From the cell containing the given text, extract its center point as (x, y) coordinate. 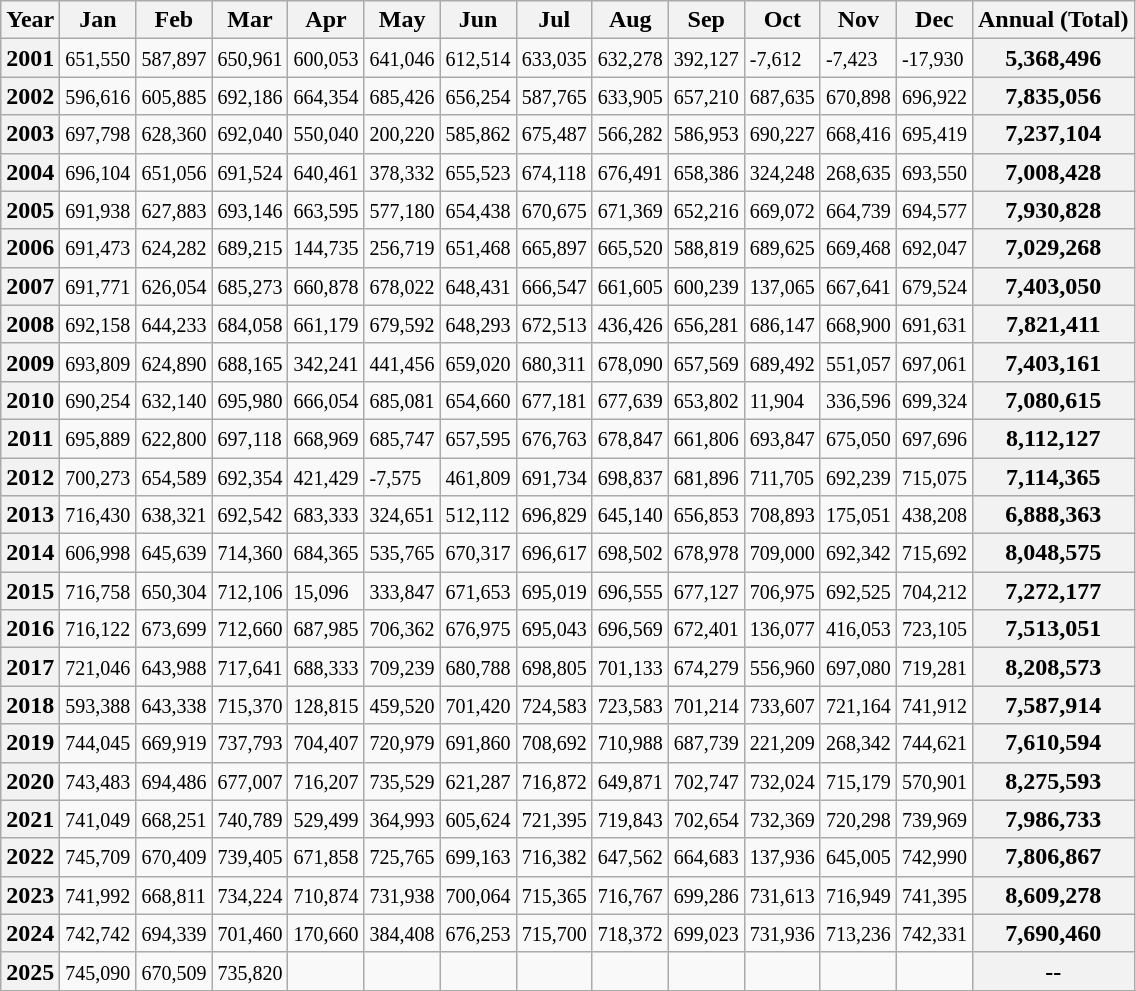
644,233 (174, 324)
701,133 (630, 667)
7,986,733 (1053, 819)
2012 (30, 477)
670,675 (554, 210)
7,237,104 (1053, 134)
651,056 (174, 172)
660,878 (326, 286)
688,165 (250, 362)
650,304 (174, 591)
2018 (30, 705)
692,525 (858, 591)
711,705 (782, 477)
697,696 (934, 438)
668,900 (858, 324)
7,029,268 (1053, 248)
745,709 (98, 857)
268,635 (858, 172)
672,401 (706, 629)
669,919 (174, 743)
699,286 (706, 895)
697,061 (934, 362)
550,040 (326, 134)
667,641 (858, 286)
692,239 (858, 477)
Annual (Total) (1053, 20)
268,342 (858, 743)
378,332 (402, 172)
685,426 (402, 96)
676,975 (478, 629)
643,988 (174, 667)
551,057 (858, 362)
512,112 (478, 515)
137,065 (782, 286)
693,550 (934, 172)
2019 (30, 743)
441,456 (402, 362)
678,090 (630, 362)
686,147 (782, 324)
701,214 (706, 705)
670,409 (174, 857)
704,407 (326, 743)
664,739 (858, 210)
733,607 (782, 705)
7,806,867 (1053, 857)
719,281 (934, 667)
-7,575 (402, 477)
2013 (30, 515)
723,105 (934, 629)
7,114,365 (1053, 477)
696,829 (554, 515)
684,058 (250, 324)
2014 (30, 553)
137,936 (782, 857)
723,583 (630, 705)
696,569 (630, 629)
-7,423 (858, 58)
Jun (478, 20)
586,953 (706, 134)
2021 (30, 819)
691,938 (98, 210)
716,758 (98, 591)
663,595 (326, 210)
665,520 (630, 248)
2017 (30, 667)
666,547 (554, 286)
692,040 (250, 134)
737,793 (250, 743)
661,605 (630, 286)
2016 (30, 629)
324,248 (782, 172)
664,683 (706, 857)
706,362 (402, 629)
678,978 (706, 553)
651,468 (478, 248)
668,416 (858, 134)
697,118 (250, 438)
697,080 (858, 667)
2008 (30, 324)
421,429 (326, 477)
664,354 (326, 96)
734,224 (250, 895)
739,405 (250, 857)
384,408 (402, 933)
691,771 (98, 286)
654,589 (174, 477)
632,278 (630, 58)
7,080,615 (1053, 400)
720,979 (402, 743)
692,158 (98, 324)
643,338 (174, 705)
7,403,161 (1053, 362)
715,692 (934, 553)
717,641 (250, 667)
694,339 (174, 933)
680,311 (554, 362)
721,046 (98, 667)
666,054 (326, 400)
677,127 (706, 591)
685,081 (402, 400)
693,847 (782, 438)
710,988 (630, 743)
688,333 (326, 667)
436,426 (630, 324)
735,529 (402, 781)
645,005 (858, 857)
587,897 (174, 58)
128,815 (326, 705)
Oct (782, 20)
2003 (30, 134)
739,969 (934, 819)
670,509 (174, 971)
2004 (30, 172)
671,369 (630, 210)
732,024 (782, 781)
2002 (30, 96)
692,354 (250, 477)
566,282 (630, 134)
655,523 (478, 172)
659,020 (478, 362)
170,660 (326, 933)
656,853 (706, 515)
8,112,127 (1053, 438)
675,487 (554, 134)
684,365 (326, 553)
741,912 (934, 705)
605,624 (478, 819)
2024 (30, 933)
695,980 (250, 400)
719,843 (630, 819)
Apr (326, 20)
676,763 (554, 438)
256,719 (402, 248)
674,279 (706, 667)
529,499 (326, 819)
689,492 (782, 362)
685,747 (402, 438)
741,992 (98, 895)
6,888,363 (1053, 515)
Mar (250, 20)
692,342 (858, 553)
672,513 (554, 324)
648,431 (478, 286)
691,734 (554, 477)
2006 (30, 248)
743,483 (98, 781)
715,075 (934, 477)
556,960 (782, 667)
692,542 (250, 515)
653,802 (706, 400)
685,273 (250, 286)
676,491 (630, 172)
-17,930 (934, 58)
654,660 (478, 400)
691,860 (478, 743)
8,609,278 (1053, 895)
699,023 (706, 933)
696,617 (554, 553)
715,370 (250, 705)
702,747 (706, 781)
712,660 (250, 629)
605,885 (174, 96)
200,220 (402, 134)
627,883 (174, 210)
Sep (706, 20)
741,049 (98, 819)
713,236 (858, 933)
681,896 (706, 477)
715,179 (858, 781)
632,140 (174, 400)
2011 (30, 438)
626,054 (174, 286)
2007 (30, 286)
731,936 (782, 933)
8,048,575 (1053, 553)
336,596 (858, 400)
678,022 (402, 286)
668,969 (326, 438)
459,520 (402, 705)
670,898 (858, 96)
671,653 (478, 591)
744,621 (934, 743)
Aug (630, 20)
Dec (934, 20)
577,180 (402, 210)
718,372 (630, 933)
5,368,496 (1053, 58)
144,735 (326, 248)
2022 (30, 857)
721,395 (554, 819)
11,904 (782, 400)
Nov (858, 20)
700,064 (478, 895)
2010 (30, 400)
656,281 (706, 324)
7,272,177 (1053, 591)
698,502 (630, 553)
621,287 (478, 781)
742,990 (934, 857)
633,905 (630, 96)
585,862 (478, 134)
716,949 (858, 895)
656,254 (478, 96)
675,050 (858, 438)
694,486 (174, 781)
687,635 (782, 96)
693,809 (98, 362)
657,569 (706, 362)
677,639 (630, 400)
657,595 (478, 438)
535,765 (402, 553)
587,765 (554, 96)
638,321 (174, 515)
2025 (30, 971)
694,577 (934, 210)
640,461 (326, 172)
695,889 (98, 438)
742,742 (98, 933)
654,438 (478, 210)
7,587,914 (1053, 705)
649,871 (630, 781)
679,592 (402, 324)
661,179 (326, 324)
2009 (30, 362)
692,186 (250, 96)
661,806 (706, 438)
633,035 (554, 58)
461,809 (478, 477)
7,513,051 (1053, 629)
-- (1053, 971)
731,938 (402, 895)
731,613 (782, 895)
624,282 (174, 248)
622,800 (174, 438)
677,181 (554, 400)
741,395 (934, 895)
742,331 (934, 933)
699,324 (934, 400)
593,388 (98, 705)
7,930,828 (1053, 210)
700,273 (98, 477)
392,127 (706, 58)
2005 (30, 210)
570,901 (934, 781)
715,365 (554, 895)
704,212 (934, 591)
691,473 (98, 248)
612,514 (478, 58)
745,090 (98, 971)
624,890 (174, 362)
673,699 (174, 629)
670,317 (478, 553)
698,837 (630, 477)
588,819 (706, 248)
2001 (30, 58)
2020 (30, 781)
696,555 (630, 591)
641,046 (402, 58)
744,045 (98, 743)
677,007 (250, 781)
645,140 (630, 515)
674,118 (554, 172)
8,275,593 (1053, 781)
175,051 (858, 515)
691,631 (934, 324)
668,251 (174, 819)
648,293 (478, 324)
Year (30, 20)
692,047 (934, 248)
650,961 (250, 58)
600,239 (706, 286)
678,847 (630, 438)
691,524 (250, 172)
7,610,594 (1053, 743)
725,765 (402, 857)
416,053 (858, 629)
710,874 (326, 895)
657,210 (706, 96)
699,163 (478, 857)
715,700 (554, 933)
732,369 (782, 819)
716,430 (98, 515)
669,468 (858, 248)
696,104 (98, 172)
Jul (554, 20)
708,692 (554, 743)
708,893 (782, 515)
671,858 (326, 857)
696,922 (934, 96)
690,254 (98, 400)
596,616 (98, 96)
701,460 (250, 933)
695,019 (554, 591)
333,847 (402, 591)
716,872 (554, 781)
690,227 (782, 134)
709,000 (782, 553)
702,654 (706, 819)
716,207 (326, 781)
689,215 (250, 248)
May (402, 20)
680,788 (478, 667)
697,798 (98, 134)
652,216 (706, 210)
669,072 (782, 210)
683,333 (326, 515)
7,690,460 (1053, 933)
687,739 (706, 743)
-7,612 (782, 58)
716,382 (554, 857)
15,096 (326, 591)
716,767 (630, 895)
2015 (30, 591)
324,651 (402, 515)
7,835,056 (1053, 96)
7,008,428 (1053, 172)
136,077 (782, 629)
698,805 (554, 667)
7,403,050 (1053, 286)
7,821,411 (1053, 324)
676,253 (478, 933)
695,419 (934, 134)
438,208 (934, 515)
716,122 (98, 629)
679,524 (934, 286)
364,993 (402, 819)
721,164 (858, 705)
606,998 (98, 553)
8,208,573 (1053, 667)
658,386 (706, 172)
668,811 (174, 895)
735,820 (250, 971)
647,562 (630, 857)
342,241 (326, 362)
695,043 (554, 629)
701,420 (478, 705)
712,106 (250, 591)
706,975 (782, 591)
221,209 (782, 743)
2023 (30, 895)
689,625 (782, 248)
600,053 (326, 58)
Feb (174, 20)
693,146 (250, 210)
740,789 (250, 819)
Jan (98, 20)
724,583 (554, 705)
720,298 (858, 819)
651,550 (98, 58)
628,360 (174, 134)
687,985 (326, 629)
709,239 (402, 667)
714,360 (250, 553)
645,639 (174, 553)
665,897 (554, 248)
